Detect which cell encompasses the target text, then output its [x, y] center coordinate. 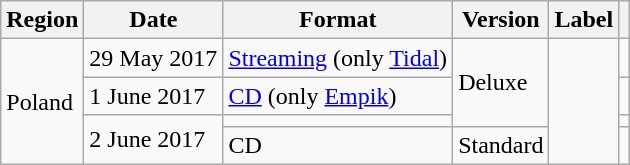
Standard [501, 145]
CD (only Empik) [338, 96]
Version [501, 20]
CD [338, 145]
29 May 2017 [154, 58]
Label [584, 20]
Region [42, 20]
2 June 2017 [154, 140]
Format [338, 20]
Streaming (only Tidal) [338, 58]
Poland [42, 102]
Deluxe [501, 82]
1 June 2017 [154, 96]
Date [154, 20]
